Return the [X, Y] coordinate for the center point of the cell that contains the specified text.  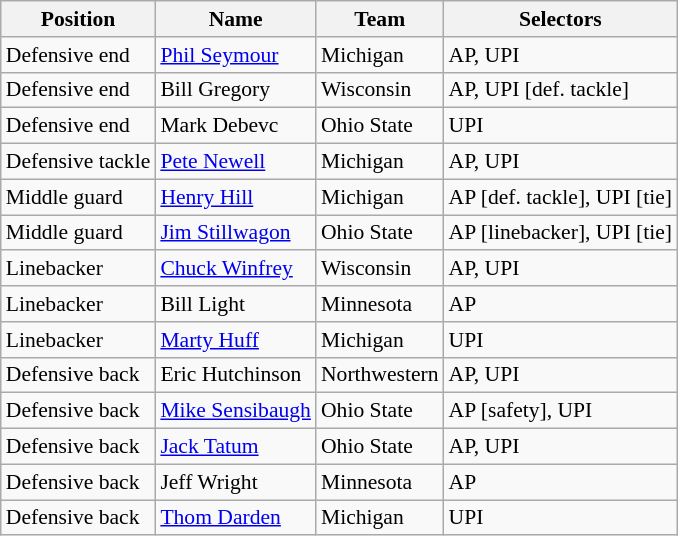
AP, UPI [def. tackle] [561, 90]
Jack Tatum [236, 447]
Henry Hill [236, 197]
Mike Sensibaugh [236, 411]
Team [380, 19]
Name [236, 19]
Eric Hutchinson [236, 375]
Bill Light [236, 304]
Jim Stillwagon [236, 233]
AP [linebacker], UPI [tie] [561, 233]
Marty Huff [236, 340]
Thom Darden [236, 518]
Chuck Winfrey [236, 269]
Pete Newell [236, 162]
Phil Seymour [236, 55]
Selectors [561, 19]
Bill Gregory [236, 90]
Northwestern [380, 375]
AP [def. tackle], UPI [tie] [561, 197]
Jeff Wright [236, 482]
Mark Debevc [236, 126]
Defensive tackle [78, 162]
Position [78, 19]
AP [safety], UPI [561, 411]
